Capture the cell that displays the provided text and extract its (X, Y) central coordinate. 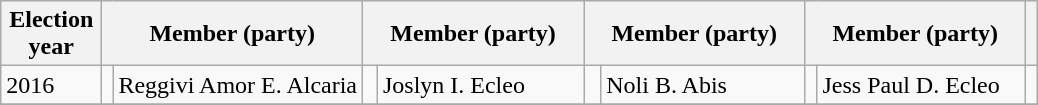
Jess Paul D. Ecleo (922, 85)
Joslyn I. Ecleo (480, 85)
2016 (52, 85)
Noli B. Abis (703, 85)
Electionyear (52, 34)
Reggivi Amor E. Alcaria (238, 85)
